Return the (x, y) coordinate for the center point of the cell that contains the specified text.  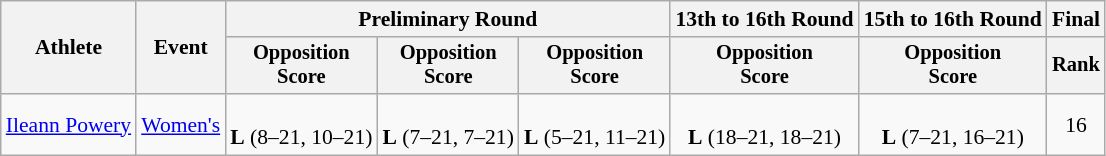
L (7–21, 16–21) (953, 124)
16 (1076, 124)
L (7–21, 7–21) (448, 124)
L (5–21, 11–21) (594, 124)
Ileann Powery (68, 124)
L (8–21, 10–21) (301, 124)
15th to 16th Round (953, 19)
Athlete (68, 48)
Final (1076, 19)
Event (180, 48)
Preliminary Round (448, 19)
L (18–21, 18–21) (764, 124)
13th to 16th Round (764, 19)
Women's (180, 124)
Rank (1076, 66)
